Pinpoint the cell where the given text exists, returning its [x, y] midpoint coordinate. 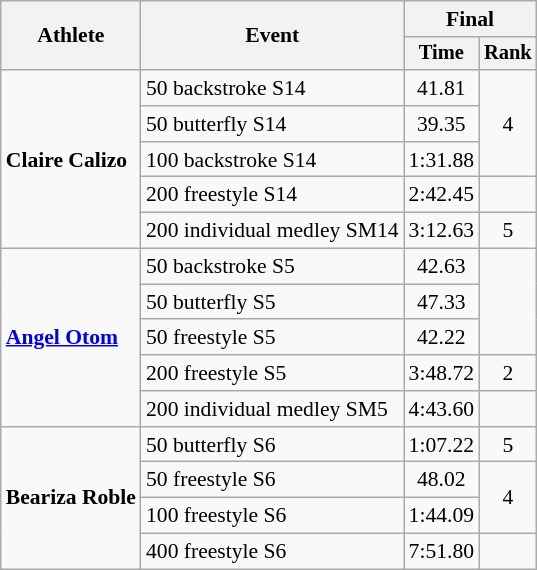
42.63 [442, 267]
50 butterfly S5 [272, 302]
200 individual medley SM5 [272, 409]
4:43.60 [442, 409]
400 freestyle S6 [272, 552]
50 butterfly S6 [272, 445]
1:44.09 [442, 516]
Final [470, 19]
2:42.45 [442, 195]
Event [272, 36]
100 freestyle S6 [272, 516]
7:51.80 [442, 552]
1:07.22 [442, 445]
50 freestyle S6 [272, 480]
50 backstroke S14 [272, 88]
Angel Otom [71, 338]
3:12.63 [442, 231]
200 freestyle S14 [272, 195]
200 freestyle S5 [272, 373]
50 freestyle S5 [272, 338]
42.22 [442, 338]
3:48.72 [442, 373]
Claire Calizo [71, 159]
48.02 [442, 480]
1:31.88 [442, 160]
100 backstroke S14 [272, 160]
50 backstroke S5 [272, 267]
Time [442, 54]
50 butterfly S14 [272, 124]
2 [508, 373]
Rank [508, 54]
39.35 [442, 124]
200 individual medley SM14 [272, 231]
47.33 [442, 302]
41.81 [442, 88]
Athlete [71, 36]
Beariza Roble [71, 498]
